Return [X, Y] of the center of cell containing provided text 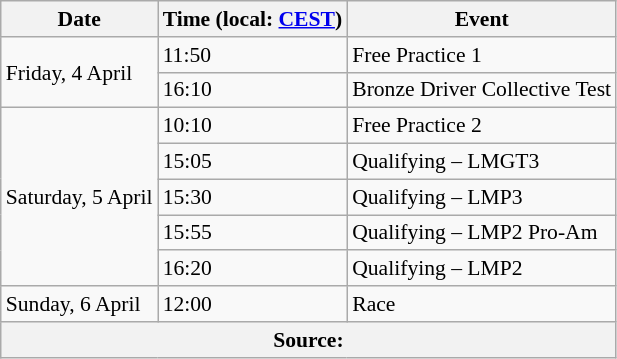
Free Practice 2 [482, 126]
Qualifying – LMP3 [482, 197]
Date [80, 19]
Source: [308, 340]
Qualifying – LMGT3 [482, 162]
Sunday, 6 April [80, 304]
Free Practice 1 [482, 55]
11:50 [253, 55]
16:20 [253, 269]
Time (local: CEST) [253, 19]
15:55 [253, 233]
Qualifying – LMP2 Pro-Am [482, 233]
12:00 [253, 304]
Event [482, 19]
15:30 [253, 197]
15:05 [253, 162]
Saturday, 5 April [80, 197]
Race [482, 304]
10:10 [253, 126]
Qualifying – LMP2 [482, 269]
16:10 [253, 90]
Bronze Driver Collective Test [482, 90]
Friday, 4 April [80, 72]
